For the text-containing cell, return its midpoint in (x, y) coordinate format. 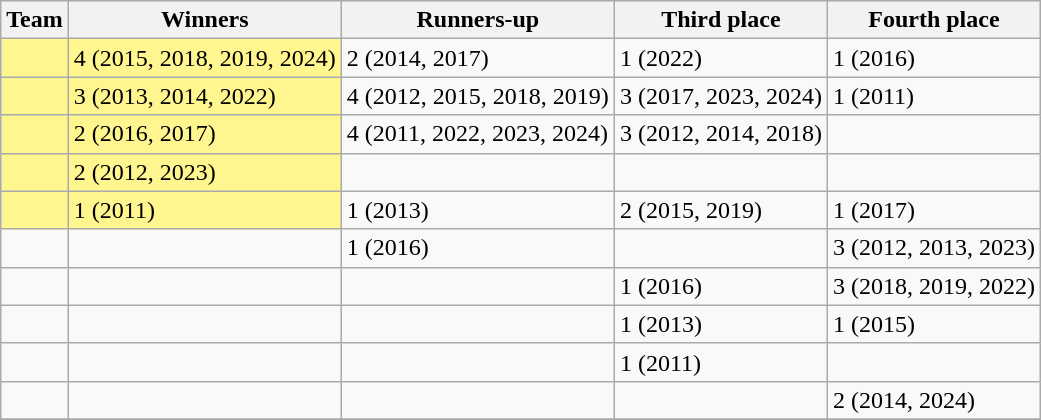
Winners (204, 20)
Fourth place (934, 20)
3 (2012, 2014, 2018) (720, 134)
1 (2017) (934, 210)
4 (2012, 2015, 2018, 2019) (478, 96)
3 (2013, 2014, 2022) (204, 96)
2 (2016, 2017) (204, 134)
3 (2018, 2019, 2022) (934, 286)
Team (35, 20)
3 (2012, 2013, 2023) (934, 248)
1 (2015) (934, 324)
4 (2015, 2018, 2019, 2024) (204, 58)
1 (2022) (720, 58)
3 (2017, 2023, 2024) (720, 96)
2 (2015, 2019) (720, 210)
2 (2014, 2024) (934, 400)
2 (2014, 2017) (478, 58)
2 (2012, 2023) (204, 172)
4 (2011, 2022, 2023, 2024) (478, 134)
Runners-up (478, 20)
Third place (720, 20)
